For the text-containing cell, return its midpoint in [x, y] coordinate format. 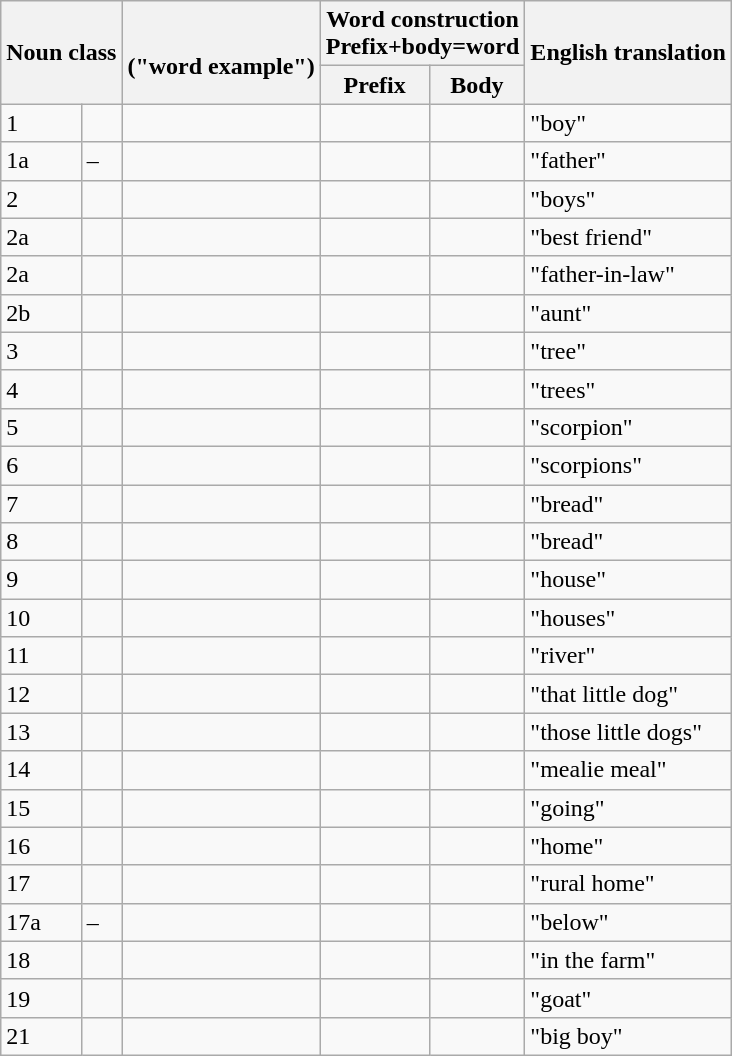
9 [41, 580]
"big boy" [628, 1036]
6 [41, 465]
"those little dogs" [628, 732]
10 [41, 618]
11 [41, 656]
"goat" [628, 998]
"scorpions" [628, 465]
"that little dog" [628, 694]
("word example") [221, 52]
12 [41, 694]
16 [41, 846]
"best friend" [628, 237]
Body [477, 85]
19 [41, 998]
21 [41, 1036]
8 [41, 542]
4 [41, 389]
"scorpion" [628, 427]
17 [41, 884]
14 [41, 770]
1 [41, 123]
"going" [628, 808]
"mealie meal" [628, 770]
"father" [628, 161]
"river" [628, 656]
5 [41, 427]
"father-in-law" [628, 275]
2b [41, 313]
13 [41, 732]
"houses" [628, 618]
"tree" [628, 351]
1a [41, 161]
"in the farm" [628, 960]
"trees" [628, 389]
Word constructionPrefix+body=word [422, 34]
3 [41, 351]
"boys" [628, 199]
English translation [628, 52]
"rural home" [628, 884]
17a [41, 922]
15 [41, 808]
"house" [628, 580]
"aunt" [628, 313]
2 [41, 199]
7 [41, 503]
"below" [628, 922]
18 [41, 960]
Noun class [62, 52]
"home" [628, 846]
Prefix [374, 85]
"boy" [628, 123]
